Pinpoint the cell where the given text exists, returning its [X, Y] midpoint coordinate. 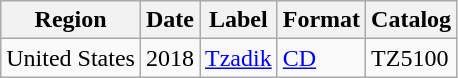
TZ5100 [412, 58]
United States [71, 58]
Date [170, 20]
2018 [170, 58]
Format [321, 20]
CD [321, 58]
Tzadik [239, 58]
Label [239, 20]
Region [71, 20]
Catalog [412, 20]
